Provide the [x, y] coordinate of the cell's center where the given text is located.  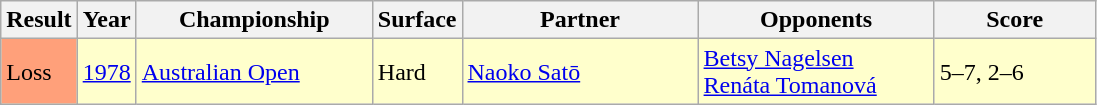
Year [106, 20]
Surface [417, 20]
Australian Open [254, 72]
Score [1014, 20]
Naoko Satō [580, 72]
Hard [417, 72]
Result [39, 20]
Loss [39, 72]
Partner [580, 20]
1978 [106, 72]
5–7, 2–6 [1014, 72]
Championship [254, 20]
Opponents [816, 20]
Betsy Nagelsen Renáta Tomanová [816, 72]
